From the cell containing the given text, extract its center point as [X, Y] coordinate. 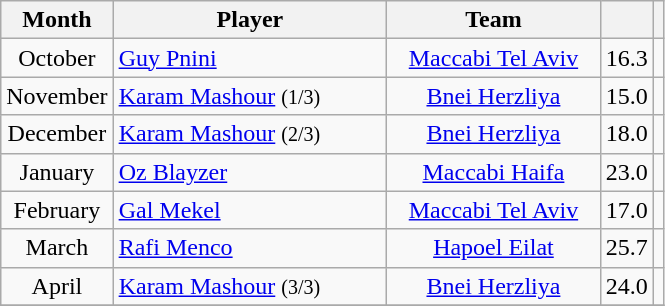
Player [250, 20]
25.7 [626, 248]
April [57, 286]
Oz Blayzer [250, 172]
23.0 [626, 172]
March [57, 248]
January [57, 172]
February [57, 210]
24.0 [626, 286]
November [57, 96]
Gal Mekel [250, 210]
Karam Mashour (3/3) [250, 286]
Team [494, 20]
16.3 [626, 58]
18.0 [626, 134]
Rafi Menco [250, 248]
Karam Mashour (1/3) [250, 96]
Month [57, 20]
17.0 [626, 210]
Hapoel Eilat [494, 248]
Guy Pnini [250, 58]
Karam Mashour (2/3) [250, 134]
15.0 [626, 96]
October [57, 58]
December [57, 134]
Maccabi Haifa [494, 172]
